Return (x, y) of the center of cell containing provided text 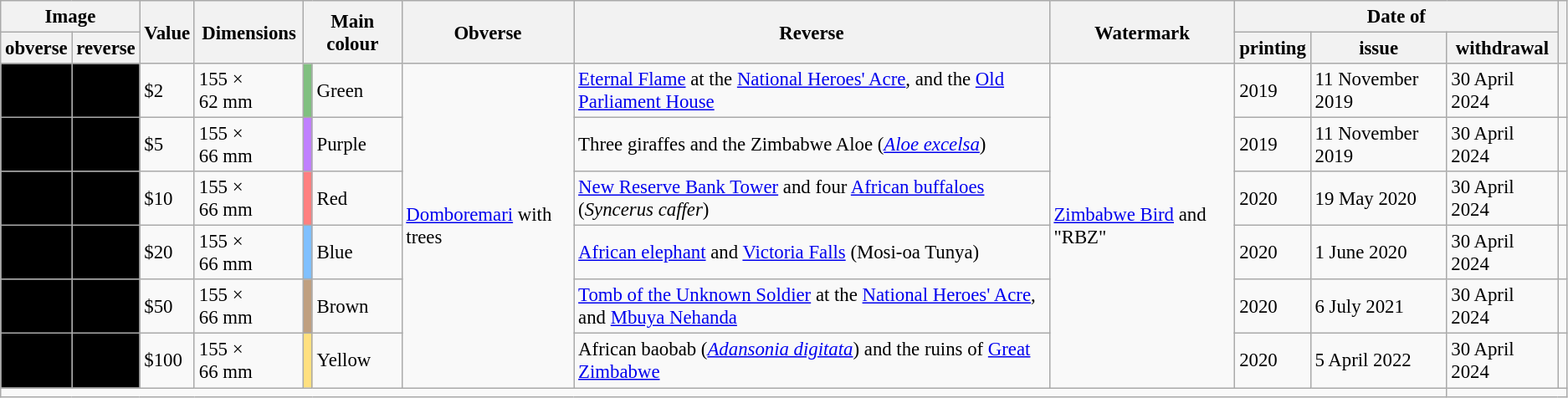
6 July 2021 (1379, 306)
Domboremari with trees (488, 226)
Watermark (1142, 32)
$100 (167, 361)
$20 (167, 253)
African elephant and Victoria Falls (Mosi-oa Tunya) (812, 253)
Tomb of the Unknown Soldier at the National Heroes' Acre, and Mbuya Nehanda (812, 306)
reverse (105, 48)
1 June 2020 (1379, 253)
Blue (356, 253)
Brown (356, 306)
obverse (37, 48)
Zimbabwe Bird and "RBZ" (1142, 226)
Date of (1396, 17)
5 April 2022 (1379, 361)
Eternal Flame at the National Heroes' Acre, and the Old Parliament House (812, 90)
Dimensions (249, 32)
$50 (167, 306)
$10 (167, 199)
African baobab (Adansonia digitata) and the ruins of Great Zimbabwe (812, 361)
$5 (167, 145)
Obverse (488, 32)
19 May 2020 (1379, 199)
Red (356, 199)
printing (1273, 48)
Value (167, 32)
Purple (356, 145)
Yellow (356, 361)
issue (1379, 48)
$2 (167, 90)
withdrawal (1503, 48)
155 × 62 mm (249, 90)
Image (70, 17)
New Reserve Bank Tower and four African buffaloes (Syncerus caffer) (812, 199)
Main colour (353, 32)
Green (356, 90)
Reverse (812, 32)
Three giraffes and the Zimbabwe Aloe (Aloe excelsa) (812, 145)
